Determine the [x, y] coordinate at the center of the cell enclosing the given text.  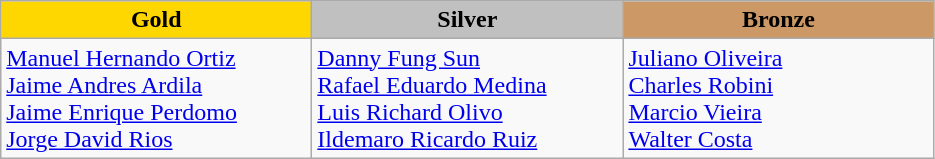
Juliano OliveiraCharles RobiniMarcio VieiraWalter Costa [778, 98]
Danny Fung SunRafael Eduardo MedinaLuis Richard OlivoIldemaro Ricardo Ruiz [468, 98]
Bronze [778, 20]
Manuel Hernando OrtizJaime Andres ArdilaJaime Enrique PerdomoJorge David Rios [156, 98]
Gold [156, 20]
Silver [468, 20]
